Search for the cell housing the specified text and yield its (X, Y) center coordinate. 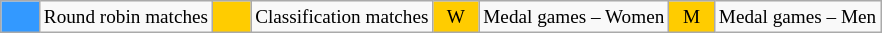
Medal games – Women (574, 17)
Classification matches (342, 17)
W (456, 17)
Round robin matches (126, 17)
Medal games – Men (797, 17)
M (692, 17)
